Search for the cell housing the specified text and yield its (X, Y) center coordinate. 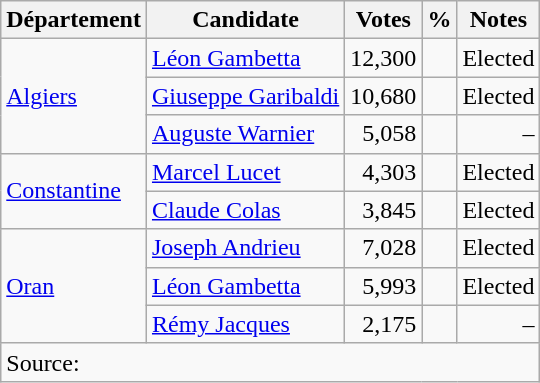
Notes (498, 20)
5,993 (384, 286)
7,028 (384, 248)
5,058 (384, 134)
4,303 (384, 172)
Constantine (74, 191)
Giuseppe Garibaldi (245, 96)
% (440, 20)
Département (74, 20)
Oran (74, 286)
Auguste Warnier (245, 134)
10,680 (384, 96)
Joseph Andrieu (245, 248)
Votes (384, 20)
12,300 (384, 58)
2,175 (384, 324)
Marcel Lucet (245, 172)
Algiers (74, 96)
Source: (270, 362)
Candidate (245, 20)
3,845 (384, 210)
Claude Colas (245, 210)
Rémy Jacques (245, 324)
